Search for the cell housing the specified text and yield its (X, Y) center coordinate. 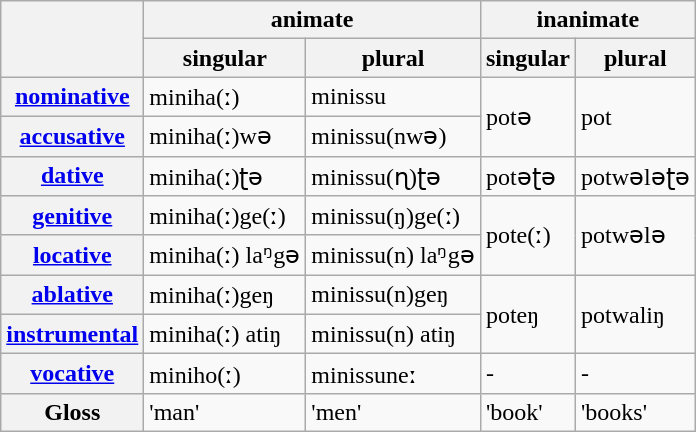
minissu(ŋ)ge(ː) (394, 216)
ablative (72, 295)
inanimate (588, 20)
potəʈə (528, 176)
miniha(ː)wə (225, 136)
miniha(ː)geŋ (225, 295)
'book' (528, 412)
vocative (72, 374)
miniha(ː) laᵑgə (225, 255)
miniho(ː) (225, 374)
'men' (394, 412)
animate (312, 20)
accusative (72, 136)
locative (72, 255)
minissu(nwə) (394, 136)
potə (528, 116)
minissu(n) atiŋ (394, 334)
instrumental (72, 334)
'man' (225, 412)
minissu(ɳ)ʈə (394, 176)
nominative (72, 97)
miniha(ː) atiŋ (225, 334)
miniha(ː) (225, 97)
'books' (635, 412)
minissu (394, 97)
miniha(ː)ge(ː) (225, 216)
potwaliŋ (635, 314)
poteŋ (528, 314)
pote(ː) (528, 236)
potwələʈə (635, 176)
Gloss (72, 412)
pot (635, 116)
genitive (72, 216)
minissuneː (394, 374)
minissu(n) laᵑgə (394, 255)
miniha(ː)ʈə (225, 176)
minissu(n)geŋ (394, 295)
potwələ (635, 236)
dative (72, 176)
